Identify which cell holds the provided text, then report its (x, y) central coordinate. 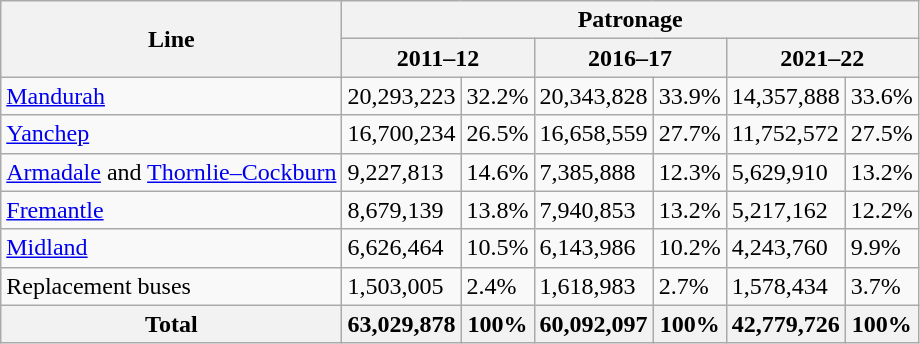
Fremantle (172, 210)
33.6% (882, 96)
Line (172, 39)
12.3% (690, 172)
1,503,005 (402, 286)
16,700,234 (402, 134)
7,940,853 (594, 210)
27.7% (690, 134)
8,679,139 (402, 210)
32.2% (498, 96)
1,578,434 (786, 286)
4,243,760 (786, 248)
6,626,464 (402, 248)
9.9% (882, 248)
10.5% (498, 248)
9,227,813 (402, 172)
20,293,223 (402, 96)
2016–17 (630, 58)
12.2% (882, 210)
7,385,888 (594, 172)
Total (172, 324)
1,618,983 (594, 286)
14.6% (498, 172)
42,779,726 (786, 324)
60,092,097 (594, 324)
2021–22 (822, 58)
13.8% (498, 210)
33.9% (690, 96)
63,029,878 (402, 324)
10.2% (690, 248)
11,752,572 (786, 134)
20,343,828 (594, 96)
Replacement buses (172, 286)
6,143,986 (594, 248)
Patronage (630, 20)
26.5% (498, 134)
Armadale and Thornlie–Cockburn (172, 172)
27.5% (882, 134)
Mandurah (172, 96)
2.4% (498, 286)
Yanchep (172, 134)
3.7% (882, 286)
5,217,162 (786, 210)
5,629,910 (786, 172)
2011–12 (438, 58)
14,357,888 (786, 96)
2.7% (690, 286)
Midland (172, 248)
16,658,559 (594, 134)
